Return the [x, y] coordinate for the center point of the cell that contains the specified text.  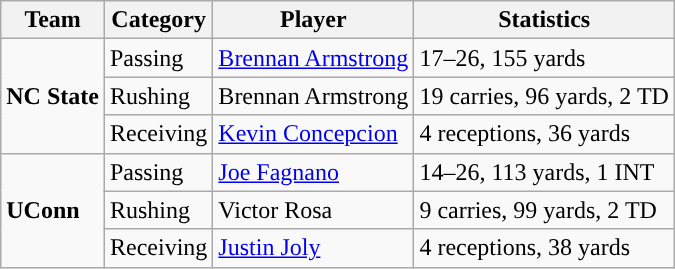
Kevin Concepcion [314, 134]
9 carries, 99 yards, 2 TD [544, 210]
Joe Fagnano [314, 172]
Victor Rosa [314, 210]
17–26, 155 yards [544, 58]
Team [53, 20]
4 receptions, 36 yards [544, 134]
Statistics [544, 20]
19 carries, 96 yards, 2 TD [544, 96]
4 receptions, 38 yards [544, 248]
Category [158, 20]
NC State [53, 96]
14–26, 113 yards, 1 INT [544, 172]
Justin Joly [314, 248]
Player [314, 20]
UConn [53, 210]
